Capture the cell that displays the provided text and extract its (x, y) central coordinate. 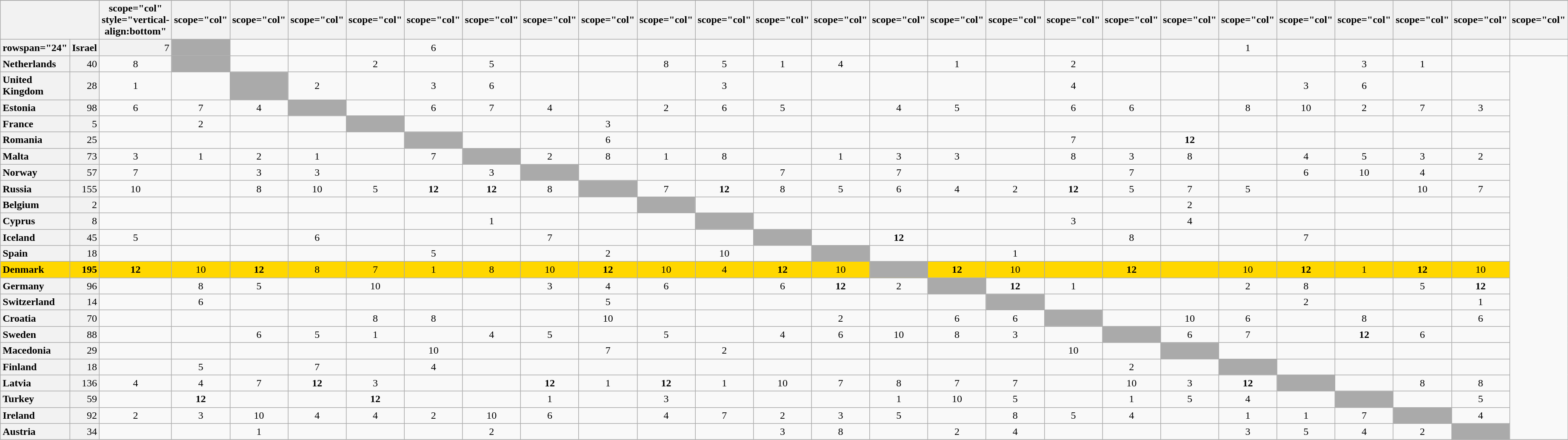
40 (85, 64)
Israel (85, 48)
Macedonia (35, 351)
Germany (35, 286)
Belgium (35, 205)
Croatia (35, 318)
57 (85, 172)
45 (85, 237)
29 (85, 351)
Estonia (35, 108)
70 (85, 318)
Denmark (35, 270)
rowspan="24" (35, 48)
34 (85, 431)
Norway (35, 172)
Netherlands (35, 64)
59 (85, 399)
136 (85, 383)
73 (85, 156)
scope="col" style="vertical-align:bottom" (135, 20)
Sweden (35, 334)
14 (85, 302)
Finland (35, 367)
Ireland (35, 415)
Iceland (35, 237)
France (35, 124)
88 (85, 334)
Spain (35, 254)
Latvia (35, 383)
Russia (35, 189)
Malta (35, 156)
Turkey (35, 399)
Switzerland (35, 302)
96 (85, 286)
28 (85, 86)
92 (85, 415)
United Kingdom (35, 86)
Romania (35, 140)
195 (85, 270)
Austria (35, 431)
98 (85, 108)
25 (85, 140)
Cyprus (35, 221)
155 (85, 189)
